Output the (X, Y) coordinate of the center of the cell containing the given text.  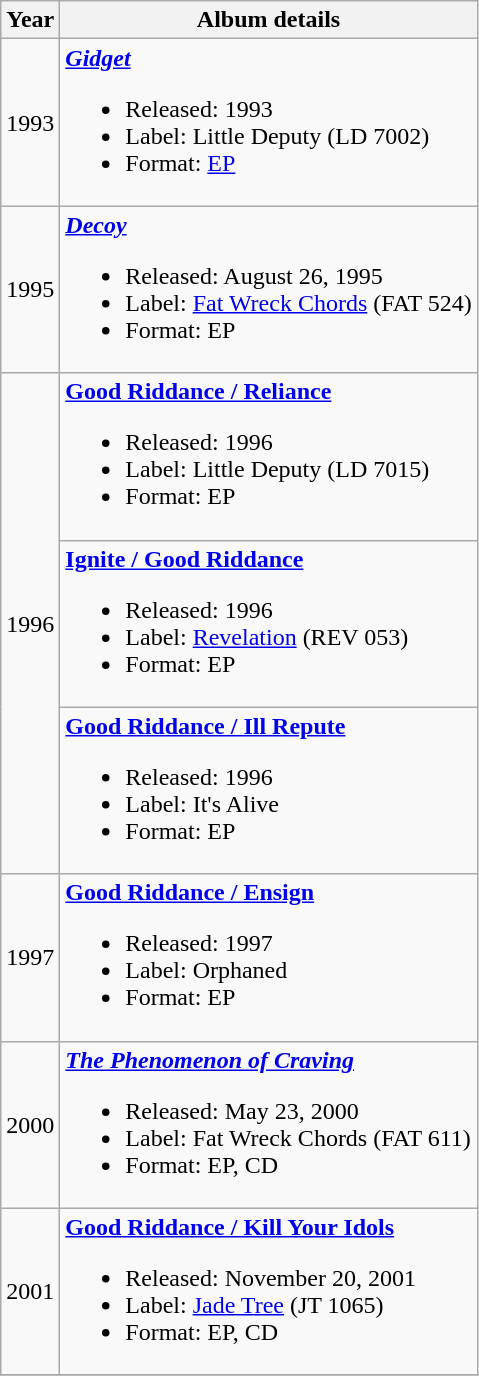
2001 (30, 1292)
Good Riddance / Kill Your IdolsReleased: November 20, 2001Label: Jade Tree (JT 1065)Format: EP, CD (268, 1292)
The Phenomenon of CravingReleased: May 23, 2000Label: Fat Wreck Chords (FAT 611)Format: EP, CD (268, 1124)
GidgetReleased: 1993Label: Little Deputy (LD 7002)Format: EP (268, 122)
1996 (30, 624)
Good Riddance / RelianceReleased: 1996Label: Little Deputy (LD 7015)Format: EP (268, 456)
Album details (268, 20)
2000 (30, 1124)
1993 (30, 122)
1995 (30, 290)
DecoyReleased: August 26, 1995Label: Fat Wreck Chords (FAT 524)Format: EP (268, 290)
Good Riddance / Ill ReputeReleased: 1996Label: It's AliveFormat: EP (268, 790)
Ignite / Good RiddanceReleased: 1996Label: Revelation (REV 053)Format: EP (268, 624)
Good Riddance / EnsignReleased: 1997Label: OrphanedFormat: EP (268, 958)
1997 (30, 958)
Year (30, 20)
